Detect which cell encompasses the target text, then output its [x, y] center coordinate. 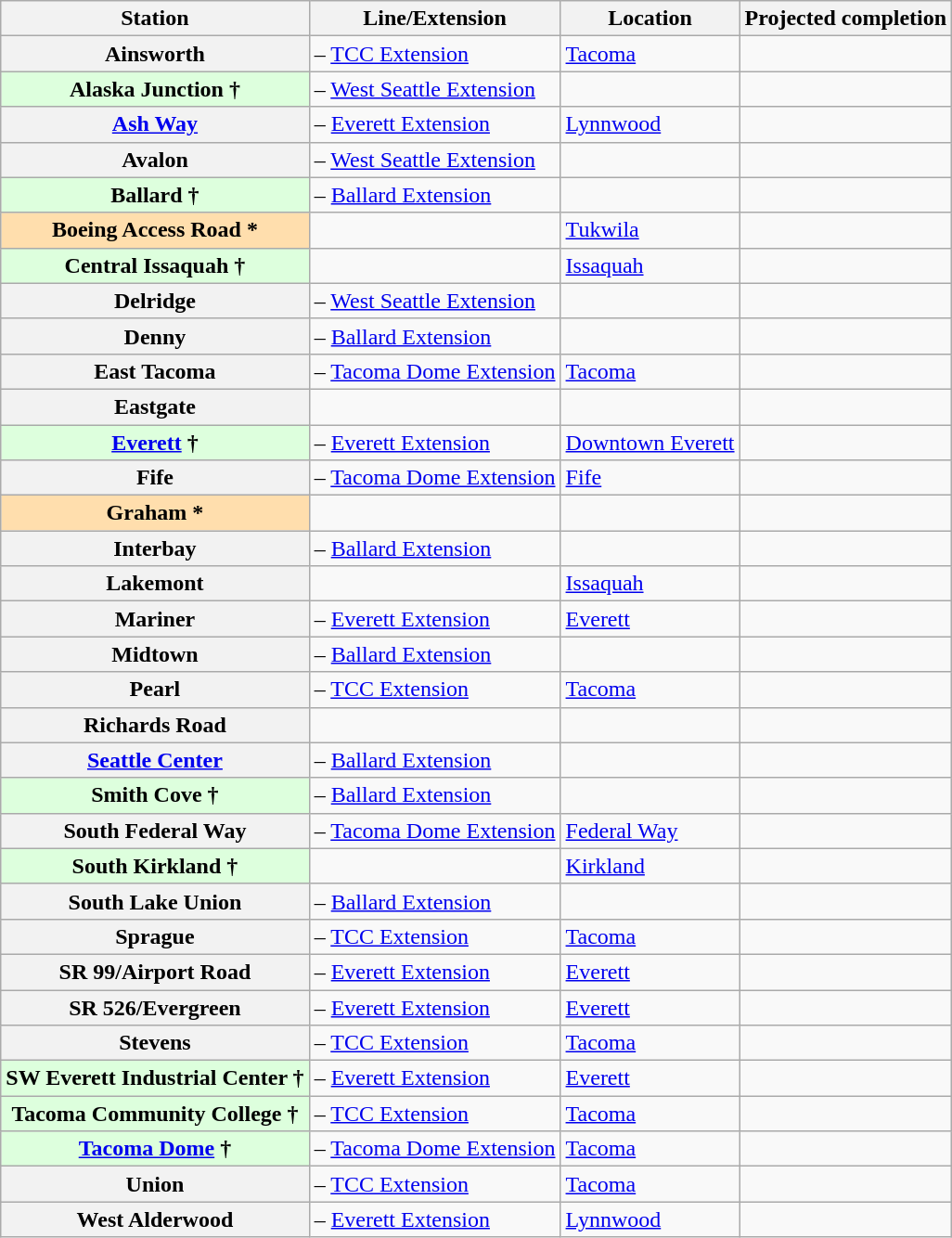
Boeing Access Road * [155, 230]
Pearl [155, 690]
SR 99/Airport Road [155, 972]
Alaska Junction † [155, 89]
Midtown [155, 654]
Ash Way [155, 124]
Tacoma Dome † [155, 1149]
East Tacoma [155, 371]
Station [155, 19]
Central Issaquah † [155, 265]
Sprague [155, 936]
Projected completion [846, 19]
Ainsworth [155, 54]
South Kirkland † [155, 866]
Location [650, 19]
SR 526/Evergreen [155, 1007]
Richards Road [155, 725]
Avalon [155, 160]
Eastgate [155, 406]
Tukwila [650, 230]
SW Everett Industrial Center † [155, 1078]
Federal Way [650, 831]
Mariner [155, 619]
Delridge [155, 301]
Stevens [155, 1043]
Graham * [155, 513]
Ballard † [155, 195]
Kirkland [650, 866]
West Alderwood [155, 1219]
Line/Extension [434, 19]
Seattle Center [155, 760]
Interbay [155, 548]
Smith Cove † [155, 795]
Tacoma Community College † [155, 1114]
Everett † [155, 443]
South Lake Union [155, 901]
South Federal Way [155, 831]
Denny [155, 336]
Downtown Everett [650, 443]
Union [155, 1184]
Lakemont [155, 584]
